Capture the cell that displays the provided text and extract its (x, y) central coordinate. 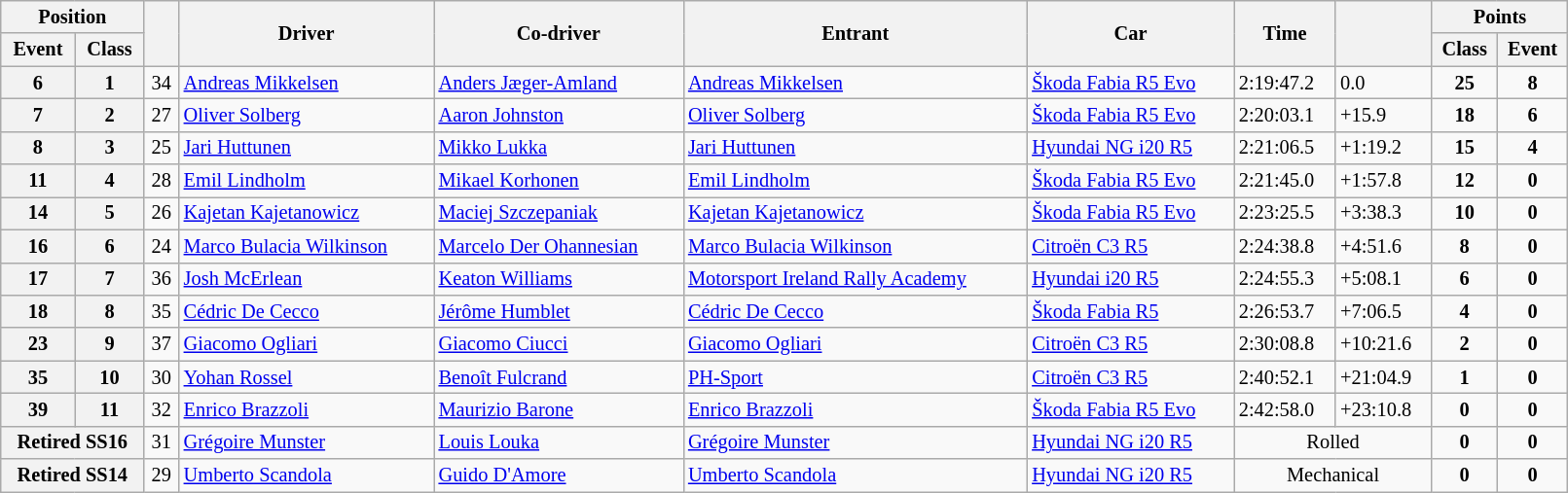
Josh McErlean (307, 279)
2:19:47.2 (1285, 83)
Keaton Williams (559, 279)
Time (1285, 33)
15 (1464, 148)
14 (38, 213)
2:42:58.0 (1285, 409)
Retired SS14 (72, 475)
Aaron Johnston (559, 115)
Maciej Szczepaniak (559, 213)
36 (162, 279)
5 (109, 213)
24 (162, 246)
39 (38, 409)
Anders Jæger-Amland (559, 83)
31 (162, 442)
26 (162, 213)
27 (162, 115)
29 (162, 475)
Rolled (1333, 442)
9 (109, 344)
37 (162, 344)
2:30:08.8 (1285, 344)
34 (162, 83)
Guido D'Amore (559, 475)
2:21:45.0 (1285, 181)
3 (109, 148)
Jérôme Humblet (559, 311)
Driver (307, 33)
2:21:06.5 (1285, 148)
Louis Louka (559, 442)
12 (1464, 181)
2:24:38.8 (1285, 246)
Points (1500, 17)
+1:19.2 (1384, 148)
2:23:25.5 (1285, 213)
Benoît Fulcrand (559, 377)
+23:10.8 (1384, 409)
Giacomo Ciucci (559, 344)
+5:08.1 (1384, 279)
23 (38, 344)
Mikael Korhonen (559, 181)
+7:06.5 (1384, 311)
16 (38, 246)
+4:51.6 (1384, 246)
2:24:55.3 (1285, 279)
Hyundai i20 R5 (1131, 279)
+15.9 (1384, 115)
28 (162, 181)
2:20:03.1 (1285, 115)
32 (162, 409)
+10:21.6 (1384, 344)
+3:38.3 (1384, 213)
30 (162, 377)
PH-Sport (855, 377)
Motorsport Ireland Rally Academy (855, 279)
Yohan Rossel (307, 377)
0.0 (1384, 83)
Marcelo Der Ohannesian (559, 246)
2:40:52.1 (1285, 377)
Entrant (855, 33)
Car (1131, 33)
Position (72, 17)
Maurizio Barone (559, 409)
+1:57.8 (1384, 181)
2:26:53.7 (1285, 311)
Škoda Fabia R5 (1131, 311)
Mikko Lukka (559, 148)
+21:04.9 (1384, 377)
Co-driver (559, 33)
Mechanical (1333, 475)
17 (38, 279)
Retired SS16 (72, 442)
